From the cell containing the given text, extract its center point as [X, Y] coordinate. 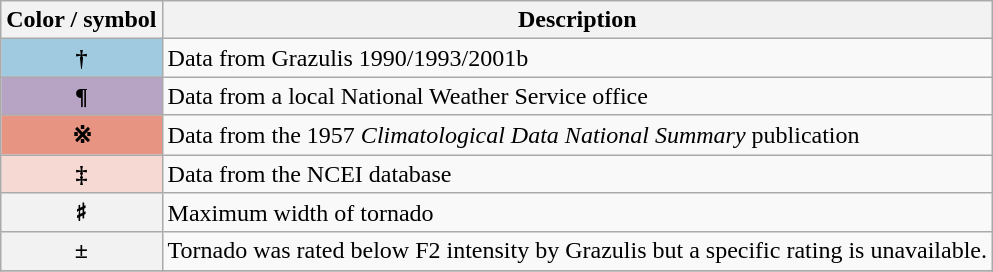
Data from a local National Weather Service office [578, 96]
Data from the 1957 Climatological Data National Summary publication [578, 135]
♯ [82, 213]
¶ [82, 96]
Color / symbol [82, 20]
‡ [82, 173]
※ [82, 135]
Data from the NCEI database [578, 173]
Maximum width of tornado [578, 213]
Data from Grazulis 1990/1993/2001b [578, 58]
Tornado was rated below F2 intensity by Grazulis but a specific rating is unavailable. [578, 251]
† [82, 58]
± [82, 251]
Description [578, 20]
